Find where the given text appears and provide that cell's center as [x, y] coordinate. 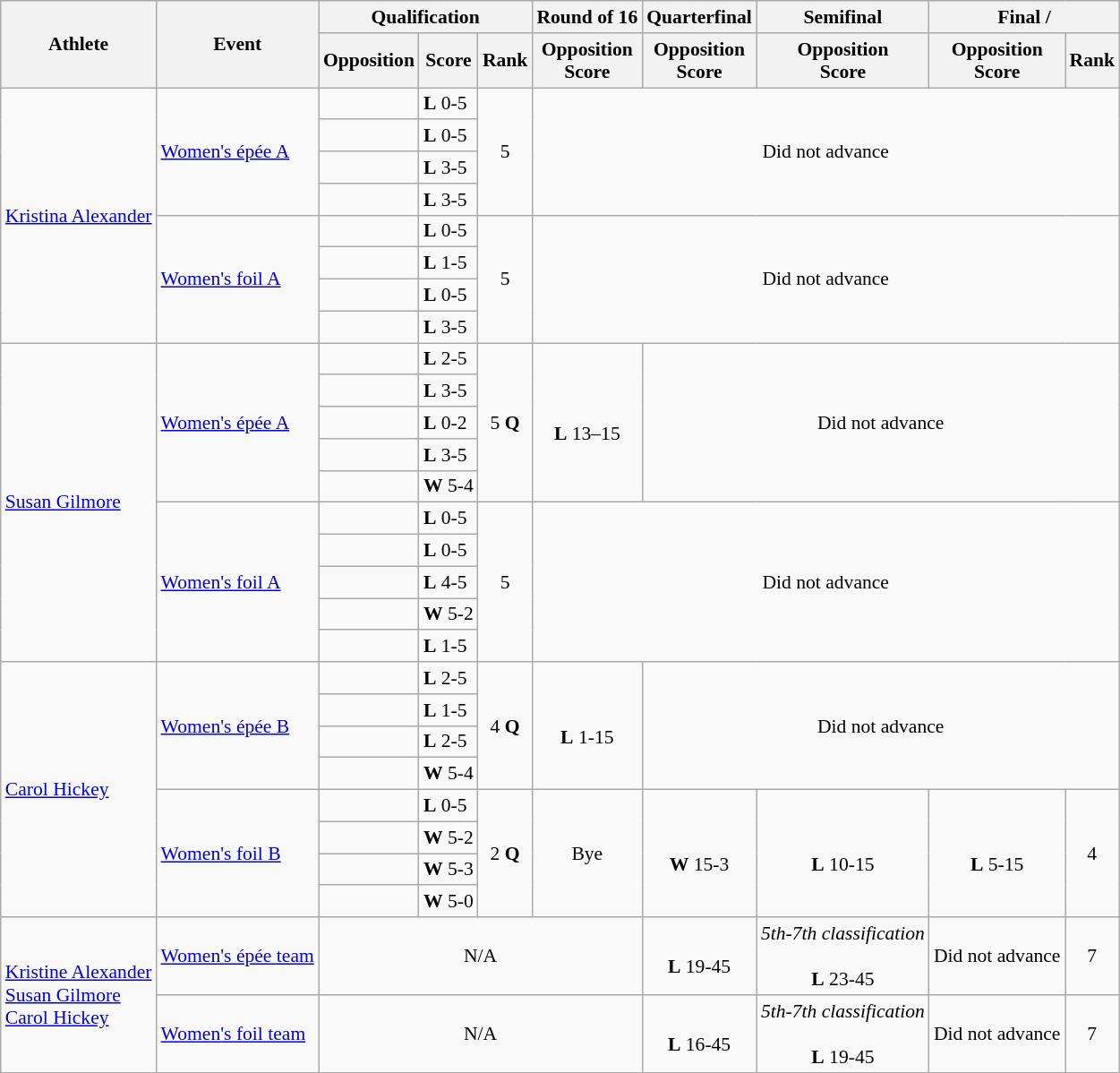
2 Q [505, 854]
Women's foil B [238, 854]
Qualification [426, 17]
W 15-3 [699, 854]
5th-7th classification L 19-45 [843, 1034]
L 19-45 [699, 957]
Score [449, 61]
Bye [587, 854]
Kristina Alexander [79, 215]
Susan Gilmore [79, 502]
L 1-15 [587, 725]
Final / [1024, 17]
L 10-15 [843, 854]
Carol Hickey [79, 790]
L 0-2 [449, 423]
Quarterfinal [699, 17]
5th-7th classification L 23-45 [843, 957]
Kristine Alexander Susan Gilmore Carol Hickey [79, 994]
L 5-15 [997, 854]
Opposition [369, 61]
Women's foil team [238, 1034]
W 5-3 [449, 870]
Semifinal [843, 17]
Athlete [79, 45]
L 16-45 [699, 1034]
4 Q [505, 725]
Round of 16 [587, 17]
Women's épée team [238, 957]
4 [1092, 854]
W 5-0 [449, 902]
L 13–15 [587, 423]
Event [238, 45]
5 Q [505, 423]
L 4-5 [449, 582]
Women's épée B [238, 725]
